Return [X, Y] of the center of cell containing provided text 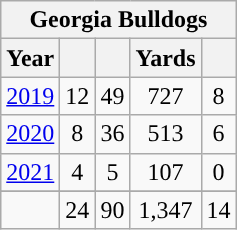
2021 [30, 172]
12 [78, 96]
Year [30, 58]
5 [112, 172]
1,347 [166, 210]
Yards [166, 58]
14 [218, 210]
24 [78, 210]
49 [112, 96]
Georgia Bulldogs [118, 20]
0 [218, 172]
2019 [30, 96]
107 [166, 172]
36 [112, 134]
6 [218, 134]
513 [166, 134]
90 [112, 210]
4 [78, 172]
727 [166, 96]
2020 [30, 134]
